Detect which cell encompasses the target text, then output its [X, Y] center coordinate. 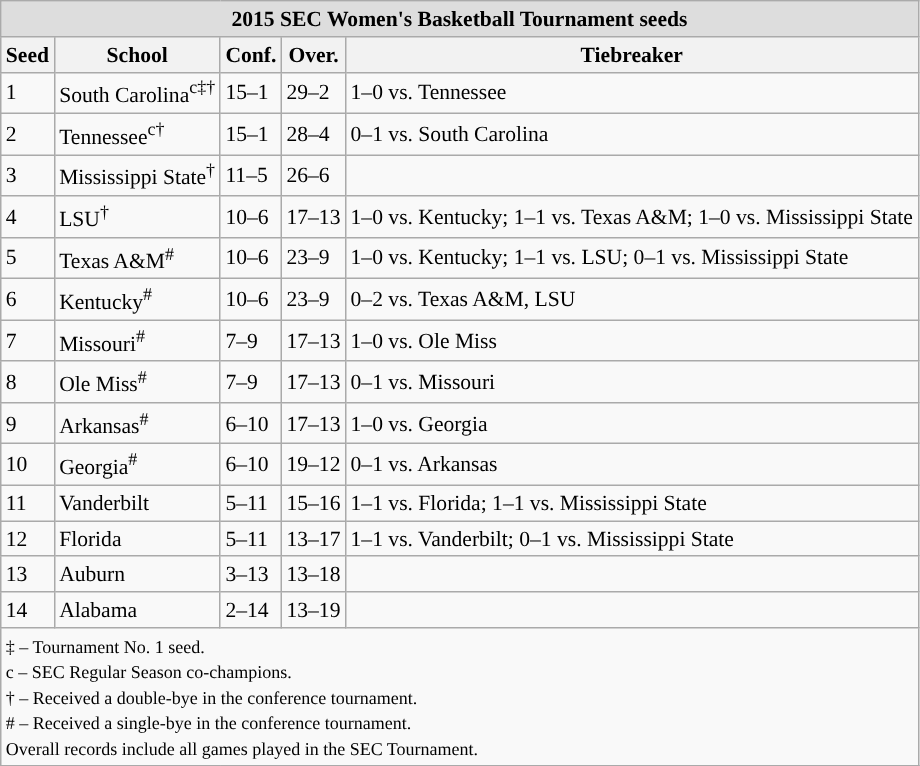
Alabama [137, 610]
11 [28, 504]
0–1 vs. South Carolina [632, 134]
Florida [137, 539]
5 [28, 258]
1–1 vs. Florida; 1–1 vs. Mississippi State [632, 504]
3 [28, 176]
10 [28, 464]
1–0 vs. Georgia [632, 424]
13 [28, 575]
Seed [28, 55]
Ole Miss# [137, 382]
Missouri# [137, 340]
8 [28, 382]
7 [28, 340]
Tennesseec† [137, 134]
LSU† [137, 216]
26–6 [313, 176]
29–2 [313, 92]
2–14 [250, 610]
Georgia# [137, 464]
1 [28, 92]
28–4 [313, 134]
2015 SEC Women's Basketball Tournament seeds [460, 19]
3–13 [250, 575]
Kentucky# [137, 300]
South Carolinac‡† [137, 92]
0–2 vs. Texas A&M, LSU [632, 300]
1–0 vs. Kentucky; 1–1 vs. Texas A&M; 1–0 vs. Mississippi State [632, 216]
9 [28, 424]
Tiebreaker [632, 55]
0–1 vs. Missouri [632, 382]
0–1 vs. Arkansas [632, 464]
School [137, 55]
2 [28, 134]
1–0 vs. Kentucky; 1–1 vs. LSU; 0–1 vs. Mississippi State [632, 258]
Over. [313, 55]
Conf. [250, 55]
12 [28, 539]
15–16 [313, 504]
1–1 vs. Vanderbilt; 0–1 vs. Mississippi State [632, 539]
14 [28, 610]
6 [28, 300]
13–17 [313, 539]
19–12 [313, 464]
11–5 [250, 176]
Arkansas# [137, 424]
13–19 [313, 610]
1–0 vs. Ole Miss [632, 340]
Mississippi State† [137, 176]
Vanderbilt [137, 504]
4 [28, 216]
1–0 vs. Tennessee [632, 92]
13–18 [313, 575]
Auburn [137, 575]
Texas A&M# [137, 258]
